Pinpoint the cell where the given text exists, returning its [x, y] midpoint coordinate. 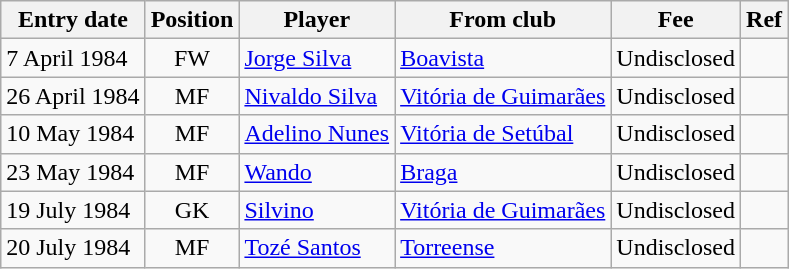
7 April 1984 [73, 58]
Boavista [503, 58]
Tozé Santos [317, 248]
Wando [317, 172]
23 May 1984 [73, 172]
Position [192, 20]
Torreense [503, 248]
26 April 1984 [73, 96]
10 May 1984 [73, 134]
Player [317, 20]
Adelino Nunes [317, 134]
From club [503, 20]
Nivaldo Silva [317, 96]
GK [192, 210]
20 July 1984 [73, 248]
Jorge Silva [317, 58]
Braga [503, 172]
FW [192, 58]
Fee [676, 20]
Vitória de Setúbal [503, 134]
Silvino [317, 210]
Ref [764, 20]
Entry date [73, 20]
19 July 1984 [73, 210]
